Identify which cell holds the provided text, then report its [x, y] central coordinate. 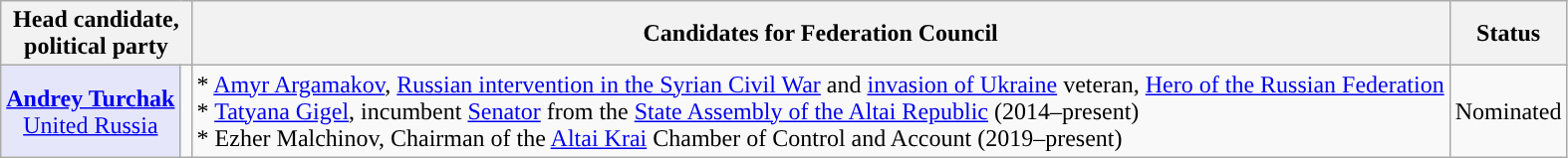
Nominated [1508, 111]
Status [1508, 34]
Candidates for Federation Council [821, 34]
Head candidate,political party [96, 34]
Andrey TurchakUnited Russia [91, 111]
